Find where the given text appears and provide that cell's center as [x, y] coordinate. 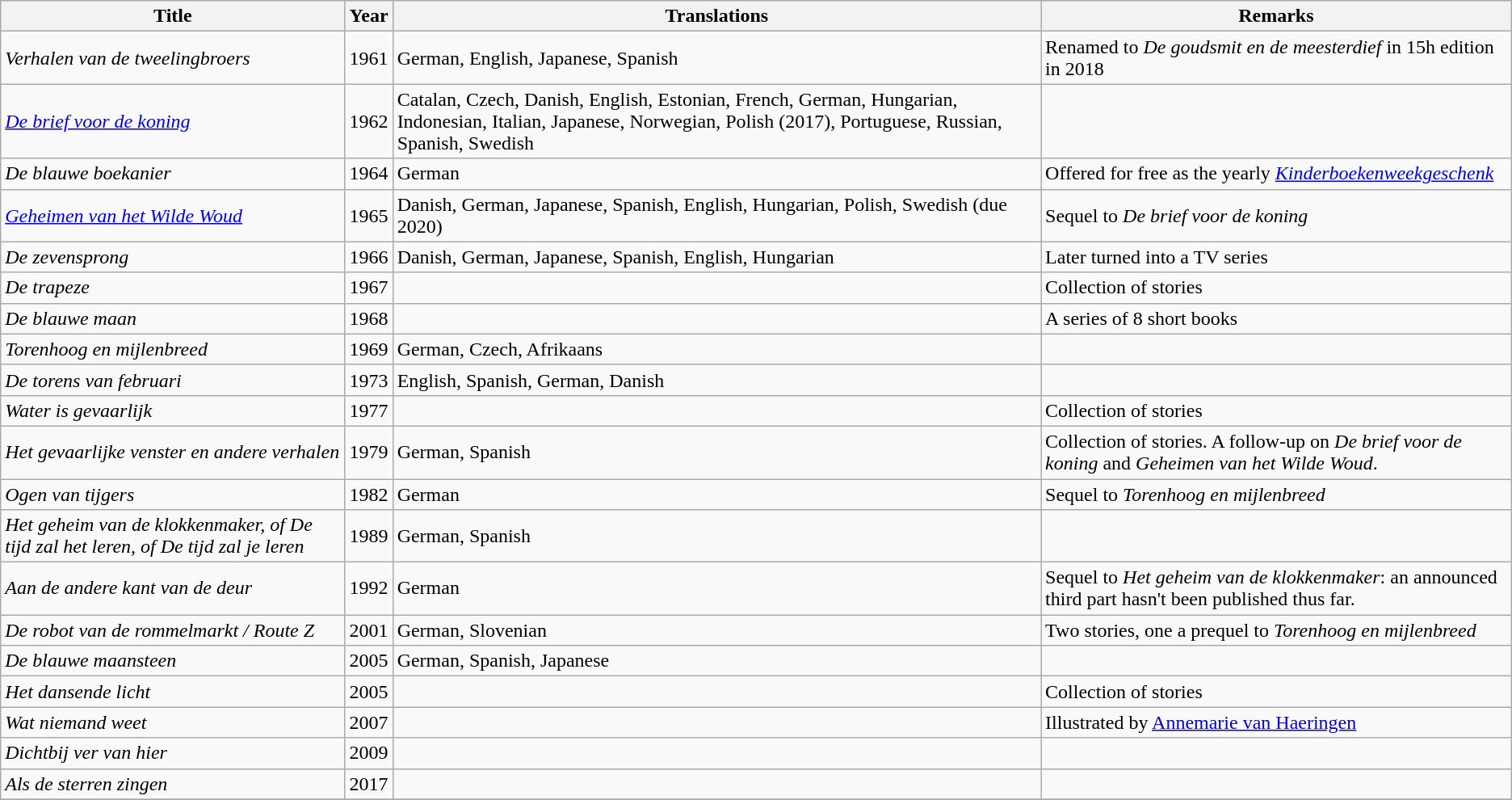
De zevensprong [173, 257]
1962 [368, 121]
German, Slovenian [716, 630]
Sequel to De brief voor de koning [1276, 215]
1965 [368, 215]
De blauwe maan [173, 318]
Verhalen van de tweelingbroers [173, 58]
Sequel to Het geheim van de klokkenmaker: an announced third part hasn't been published thus far. [1276, 588]
2009 [368, 753]
1989 [368, 537]
2007 [368, 722]
1979 [368, 453]
Ogen van tijgers [173, 494]
Danish, German, Japanese, Spanish, English, Hungarian [716, 257]
Aan de andere kant van de deur [173, 588]
1977 [368, 411]
Het dansende licht [173, 692]
Collection of stories. A follow-up on De brief voor de koning and Geheimen van het Wilde Woud. [1276, 453]
Danish, German, Japanese, Spanish, English, Hungarian, Polish, Swedish (due 2020) [716, 215]
Two stories, one a prequel to Torenhoog en mijlenbreed [1276, 630]
De torens van februari [173, 380]
Later turned into a TV series [1276, 257]
2017 [368, 784]
1961 [368, 58]
Het gevaarlijke venster en andere verhalen [173, 453]
1968 [368, 318]
1969 [368, 349]
Het geheim van de klokkenmaker, of De tijd zal het leren, of De tijd zal je leren [173, 537]
Remarks [1276, 16]
German, Czech, Afrikaans [716, 349]
German, English, Japanese, Spanish [716, 58]
English, Spanish, German, Danish [716, 380]
De blauwe boekanier [173, 174]
De trapeze [173, 288]
Year [368, 16]
A series of 8 short books [1276, 318]
1973 [368, 380]
1967 [368, 288]
2001 [368, 630]
1964 [368, 174]
De blauwe maansteen [173, 661]
Water is gevaarlijk [173, 411]
Offered for free as the yearly Kinderboekenweekgeschenk [1276, 174]
Wat niemand weet [173, 722]
Torenhoog en mijlenbreed [173, 349]
Dichtbij ver van hier [173, 753]
Illustrated by Annemarie van Haeringen [1276, 722]
Translations [716, 16]
Geheimen van het Wilde Woud [173, 215]
German, Spanish, Japanese [716, 661]
Als de sterren zingen [173, 784]
1982 [368, 494]
Sequel to Torenhoog en mijlenbreed [1276, 494]
Title [173, 16]
Renamed to De goudsmit en de meesterdief in 15h edition in 2018 [1276, 58]
De brief voor de koning [173, 121]
De robot van de rommelmarkt / Route Z [173, 630]
1992 [368, 588]
1966 [368, 257]
